For the text-containing cell, return its midpoint in (x, y) coordinate format. 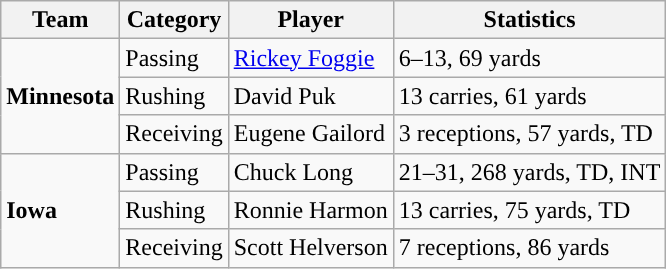
Ronnie Harmon (310, 210)
Statistics (530, 20)
Category (174, 20)
Team (60, 20)
Iowa (60, 210)
3 receptions, 57 yards, TD (530, 134)
6–13, 69 yards (530, 58)
Eugene Gailord (310, 134)
Scott Helverson (310, 248)
7 receptions, 86 yards (530, 248)
David Puk (310, 96)
21–31, 268 yards, TD, INT (530, 172)
Minnesota (60, 96)
13 carries, 75 yards, TD (530, 210)
Player (310, 20)
13 carries, 61 yards (530, 96)
Chuck Long (310, 172)
Rickey Foggie (310, 58)
